From the cell containing the given text, extract its center point as [x, y] coordinate. 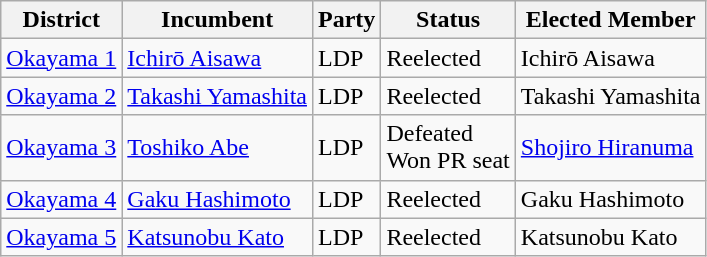
Elected Member [610, 20]
DefeatedWon PR seat [448, 148]
Party [346, 20]
Okayama 2 [62, 96]
District [62, 20]
Shojiro Hiranuma [610, 148]
Okayama 1 [62, 58]
Okayama 3 [62, 148]
Toshiko Abe [218, 148]
Okayama 5 [62, 237]
Incumbent [218, 20]
Okayama 4 [62, 199]
Status [448, 20]
